Locate the cell with the specified text and output its (x, y) center coordinate. 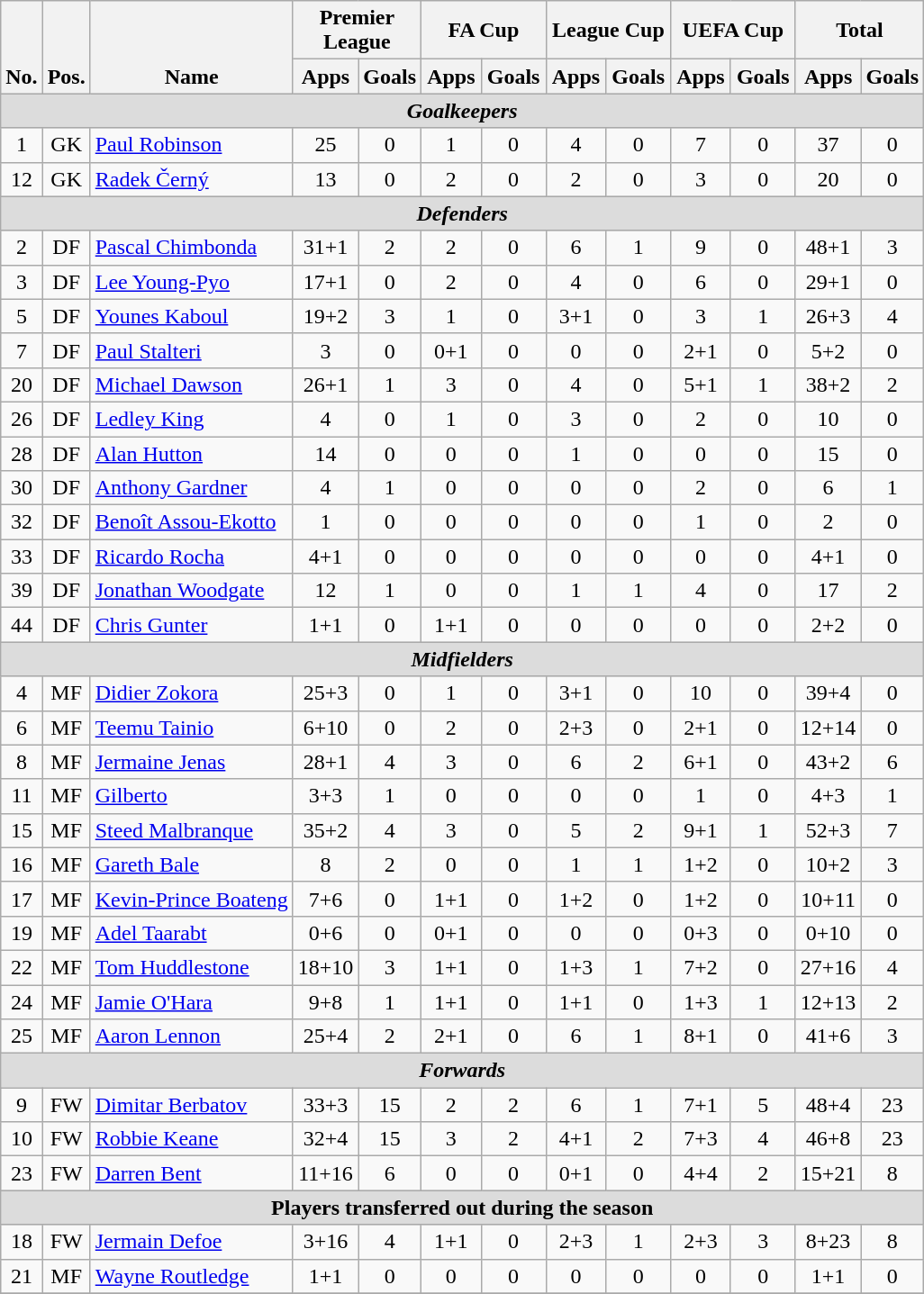
14 (326, 453)
30 (22, 488)
6+10 (326, 728)
Michael Dawson (191, 385)
UEFA Cup (733, 31)
11+16 (326, 1173)
32+4 (326, 1139)
8+1 (701, 1036)
7+3 (701, 1139)
10+2 (829, 864)
Pos. (67, 47)
9+1 (701, 830)
12+13 (829, 1002)
No. (22, 47)
33 (22, 557)
10+11 (829, 899)
52+3 (829, 830)
7+6 (326, 899)
Tom Huddlestone (191, 967)
0+3 (701, 933)
7+1 (701, 1105)
Defenders (463, 213)
27+16 (829, 967)
39+4 (829, 693)
Jermain Defoe (191, 1242)
7+2 (701, 967)
24 (22, 1002)
0+6 (326, 933)
26 (22, 419)
9+8 (326, 1002)
29+1 (829, 282)
Benoît Assou-Ekotto (191, 522)
0+10 (829, 933)
Ricardo Rocha (191, 557)
Alan Hutton (191, 453)
3+3 (326, 796)
17+1 (326, 282)
48+4 (829, 1105)
41+6 (829, 1036)
FA Cup (485, 31)
Gareth Bale (191, 864)
3+16 (326, 1242)
Players transferred out during the season (463, 1208)
Radek Černý (191, 179)
Adel Taarabt (191, 933)
33+3 (326, 1105)
31+1 (326, 248)
Forwards (463, 1071)
Paul Robinson (191, 145)
Steed Malbranque (191, 830)
18+10 (326, 967)
46+8 (829, 1139)
Didier Zokora (191, 693)
19+2 (326, 316)
5+1 (701, 385)
28 (22, 453)
38+2 (829, 385)
Aaron Lennon (191, 1036)
35+2 (326, 830)
22 (22, 967)
Jamie O'Hara (191, 1002)
Darren Bent (191, 1173)
6+1 (701, 762)
Gilberto (191, 796)
Kevin-Prince Boateng (191, 899)
Pascal Chimbonda (191, 248)
Jermaine Jenas (191, 762)
Jonathan Woodgate (191, 591)
Total (859, 31)
Lee Young-Pyo (191, 282)
Anthony Gardner (191, 488)
Goalkeepers (463, 111)
26+3 (829, 316)
25+4 (326, 1036)
26+1 (326, 385)
League Cup (609, 31)
32 (22, 522)
12+14 (829, 728)
11 (22, 796)
Dimitar Berbatov (191, 1105)
48+1 (829, 248)
18 (22, 1242)
Wayne Routledge (191, 1276)
Teemu Tainio (191, 728)
Ledley King (191, 419)
Robbie Keane (191, 1139)
28+1 (326, 762)
Chris Gunter (191, 625)
44 (22, 625)
43+2 (829, 762)
5+2 (829, 350)
Paul Stalteri (191, 350)
Premier League (357, 31)
39 (22, 591)
4+3 (829, 796)
8+23 (829, 1242)
Name (191, 47)
13 (326, 179)
37 (829, 145)
Midfielders (463, 659)
21 (22, 1276)
15+21 (829, 1173)
19 (22, 933)
16 (22, 864)
2+2 (829, 625)
4+4 (701, 1173)
25+3 (326, 693)
Younes Kaboul (191, 316)
